Provide the (X, Y) coordinate of the cell's center where the given text is located.  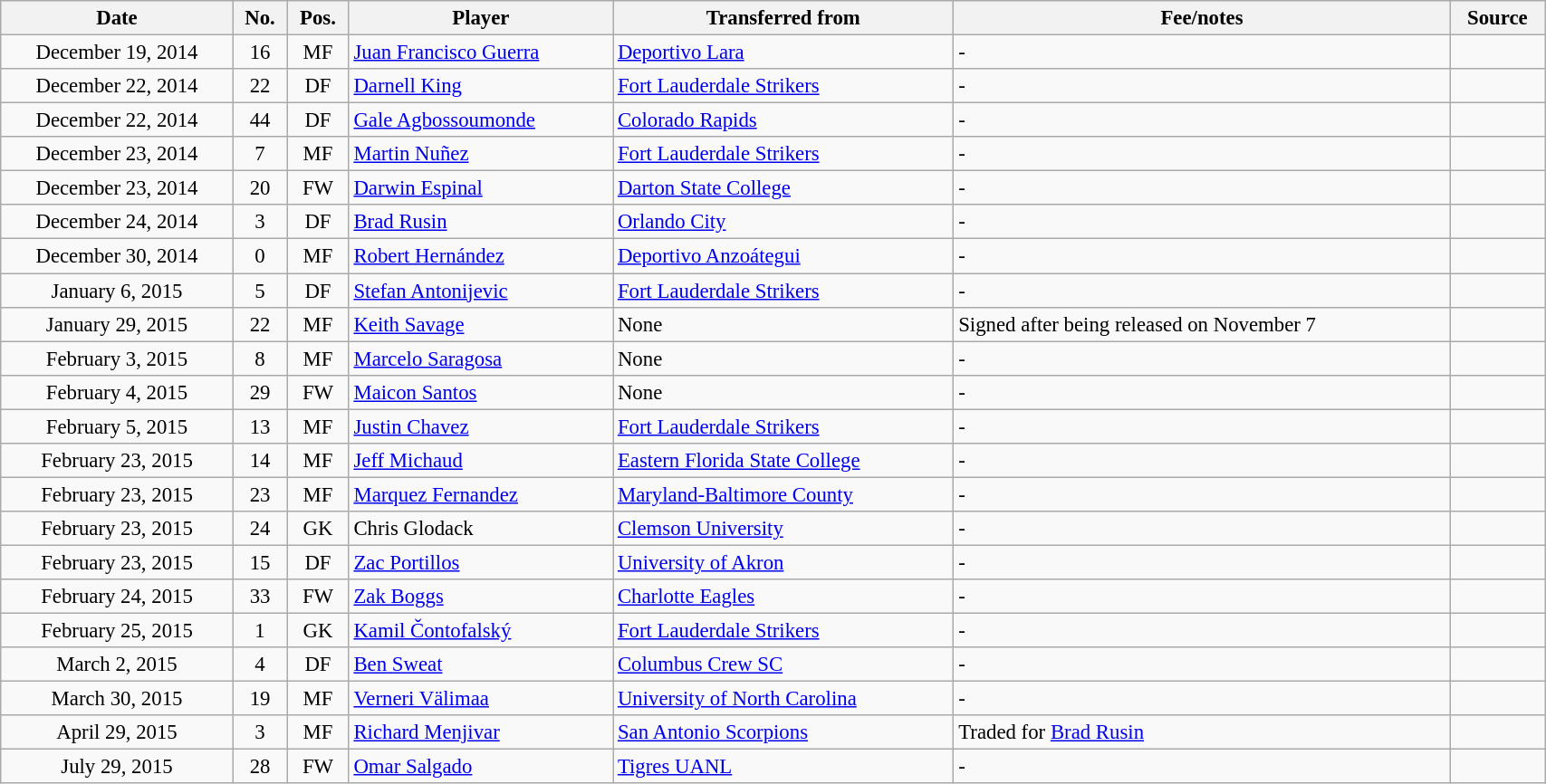
Signed after being released on November 7 (1202, 324)
Darnell King (481, 86)
Juan Francisco Guerra (481, 53)
24 (260, 529)
Robert Hernández (481, 256)
February 4, 2015 (117, 392)
Zak Boggs (481, 597)
March 2, 2015 (117, 664)
Zac Portillos (481, 562)
15 (260, 562)
San Antonio Scorpions (783, 732)
0 (260, 256)
28 (260, 767)
Darwin Espinal (481, 188)
20 (260, 188)
Colorado Rapids (783, 120)
Stefan Antonijevic (481, 291)
Brad Rusin (481, 222)
Chris Glodack (481, 529)
December 19, 2014 (117, 53)
Transferred from (783, 18)
33 (260, 597)
14 (260, 461)
February 3, 2015 (117, 359)
19 (260, 699)
16 (260, 53)
February 25, 2015 (117, 631)
Maryland-Baltimore County (783, 494)
Ben Sweat (481, 664)
Eastern Florida State College (783, 461)
Clemson University (783, 529)
Marquez Fernandez (481, 494)
Deportivo Anzoátegui (783, 256)
Source (1498, 18)
No. (260, 18)
Martin Nuñez (481, 154)
Charlotte Eagles (783, 597)
Maicon Santos (481, 392)
February 5, 2015 (117, 426)
29 (260, 392)
University of Akron (783, 562)
Jeff Michaud (481, 461)
July 29, 2015 (117, 767)
Tigres UANL (783, 767)
Marcelo Saragosa (481, 359)
Kamil Čontofalský (481, 631)
Traded for Brad Rusin (1202, 732)
1 (260, 631)
Justin Chavez (481, 426)
University of North Carolina (783, 699)
Richard Menjivar (481, 732)
Keith Savage (481, 324)
4 (260, 664)
23 (260, 494)
Date (117, 18)
Deportivo Lara (783, 53)
March 30, 2015 (117, 699)
Gale Agbossoumonde (481, 120)
Darton State College (783, 188)
April 29, 2015 (117, 732)
Pos. (318, 18)
January 29, 2015 (117, 324)
Orlando City (783, 222)
13 (260, 426)
Verneri Välimaa (481, 699)
December 30, 2014 (117, 256)
7 (260, 154)
Player (481, 18)
December 24, 2014 (117, 222)
January 6, 2015 (117, 291)
Columbus Crew SC (783, 664)
Omar Salgado (481, 767)
8 (260, 359)
44 (260, 120)
February 24, 2015 (117, 597)
Fee/notes (1202, 18)
5 (260, 291)
